Provide the (X, Y) coordinate of the cell's center where the given text is located.  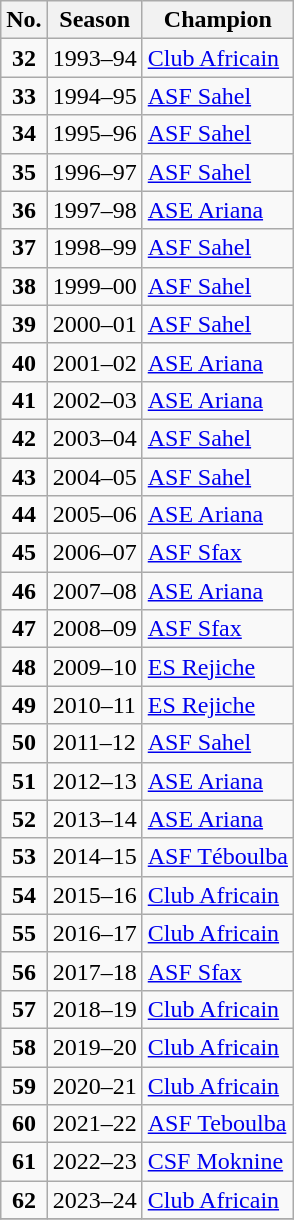
56 (24, 971)
ASF Teboulba (218, 1124)
33 (24, 96)
57 (24, 1009)
2015–16 (94, 895)
2013–14 (94, 819)
2001–02 (94, 362)
2005–06 (94, 515)
1994–95 (94, 96)
47 (24, 629)
53 (24, 857)
No. (24, 20)
1993–94 (94, 58)
2017–18 (94, 971)
2011–12 (94, 743)
32 (24, 58)
59 (24, 1085)
Season (94, 20)
2010–11 (94, 705)
2008–09 (94, 629)
1996–97 (94, 172)
41 (24, 400)
2006–07 (94, 553)
46 (24, 591)
49 (24, 705)
52 (24, 819)
42 (24, 438)
1998–99 (94, 248)
2023–24 (94, 1200)
2009–10 (94, 667)
51 (24, 781)
2000–01 (94, 324)
2007–08 (94, 591)
2012–13 (94, 781)
50 (24, 743)
43 (24, 477)
60 (24, 1124)
37 (24, 248)
2022–23 (94, 1162)
48 (24, 667)
54 (24, 895)
58 (24, 1047)
2016–17 (94, 933)
2019–20 (94, 1047)
55 (24, 933)
Champion (218, 20)
2002–03 (94, 400)
ASF Téboulba (218, 857)
38 (24, 286)
1995–96 (94, 134)
2014–15 (94, 857)
2021–22 (94, 1124)
1997–98 (94, 210)
CSF Moknine (218, 1162)
62 (24, 1200)
2020–21 (94, 1085)
44 (24, 515)
2003–04 (94, 438)
34 (24, 134)
45 (24, 553)
1999–00 (94, 286)
2004–05 (94, 477)
36 (24, 210)
35 (24, 172)
40 (24, 362)
61 (24, 1162)
39 (24, 324)
2018–19 (94, 1009)
